Scan for the cell matching the given text and deliver its (x, y) coordinate at center. 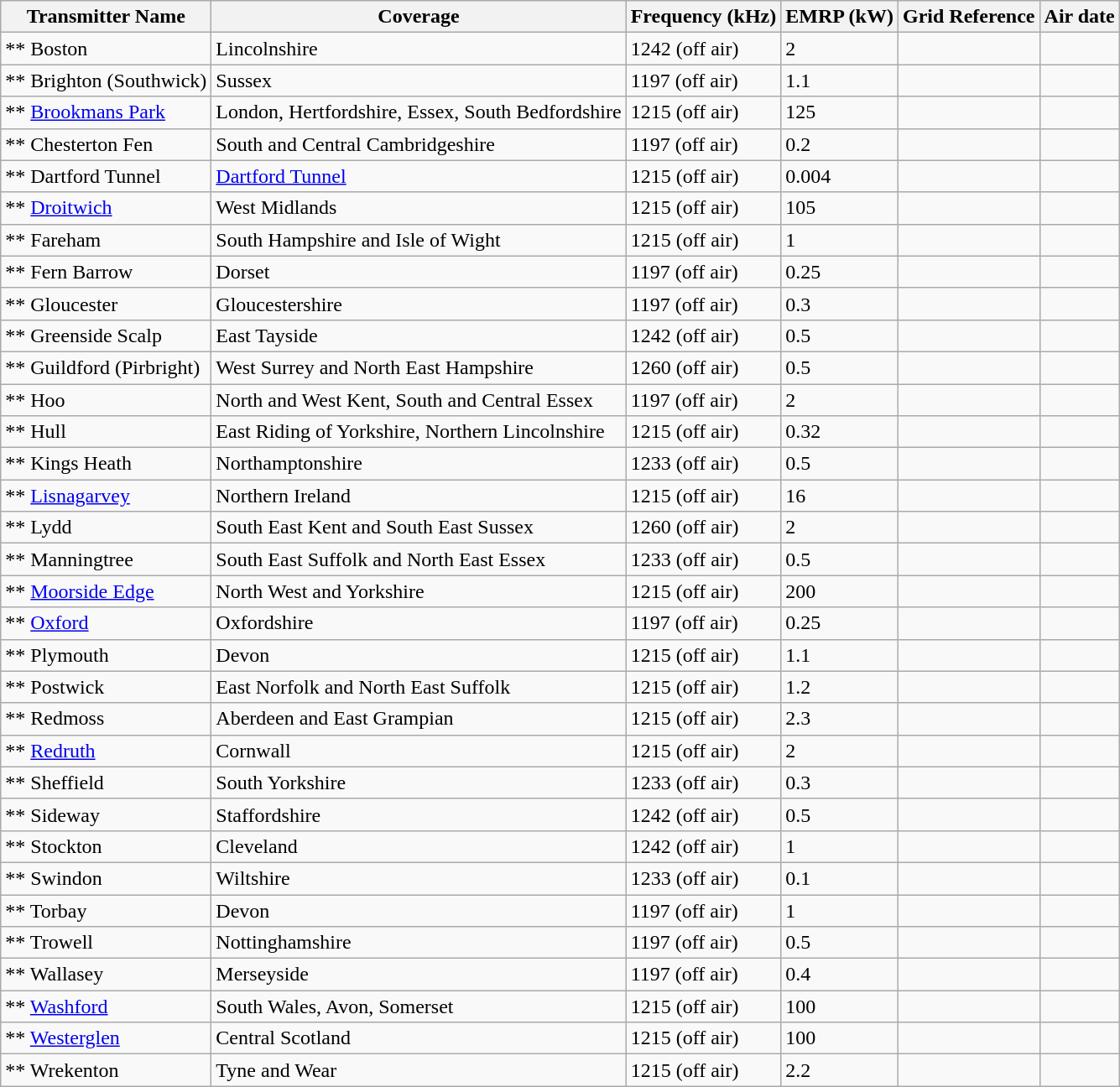
** Sideway (106, 814)
** Greenside Scalp (106, 335)
East Riding of Yorkshire, Northern Lincolnshire (419, 432)
** Redmoss (106, 719)
Frequency (kHz) (703, 17)
Wiltshire (419, 878)
** Trowell (106, 943)
** Westerglen (106, 1038)
** Washford (106, 1006)
East Tayside (419, 335)
** Lisnagarvey (106, 496)
South East Kent and South East Sussex (419, 528)
Dorset (419, 272)
East Norfolk and North East Suffolk (419, 687)
EMRP (kW) (840, 17)
** Brighton (Southwick) (106, 81)
** Plymouth (106, 655)
** Dartford Tunnel (106, 176)
Northamptonshire (419, 464)
** Fareham (106, 240)
Aberdeen and East Grampian (419, 719)
** Postwick (106, 687)
Cornwall (419, 751)
Gloucestershire (419, 304)
125 (840, 112)
South Wales, Avon, Somerset (419, 1006)
** Boston (106, 49)
Oxfordshire (419, 623)
** Chesterton Fen (106, 144)
** Wallasey (106, 975)
16 (840, 496)
** Kings Heath (106, 464)
Nottinghamshire (419, 943)
North and West Kent, South and Central Essex (419, 400)
Sussex (419, 81)
Air date (1079, 17)
** Swindon (106, 878)
** Hull (106, 432)
** Brookmans Park (106, 112)
Cleveland (419, 846)
** Lydd (106, 528)
** Guildford (Pirbright) (106, 367)
2.2 (840, 1070)
0.004 (840, 176)
Merseyside (419, 975)
Transmitter Name (106, 17)
** Redruth (106, 751)
1.2 (840, 687)
** Oxford (106, 623)
0.32 (840, 432)
** Fern Barrow (106, 272)
Dartford Tunnel (419, 176)
** Gloucester (106, 304)
** Manningtree (106, 559)
Central Scotland (419, 1038)
** Stockton (106, 846)
200 (840, 591)
2.3 (840, 719)
Grid Reference (968, 17)
West Surrey and North East Hampshire (419, 367)
Staffordshire (419, 814)
South Yorkshire (419, 783)
0.1 (840, 878)
South Hampshire and Isle of Wight (419, 240)
Northern Ireland (419, 496)
Tyne and Wear (419, 1070)
** Hoo (106, 400)
London, Hertfordshire, Essex, South Bedfordshire (419, 112)
** Torbay (106, 910)
South East Suffolk and North East Essex (419, 559)
105 (840, 208)
Coverage (419, 17)
West Midlands (419, 208)
Lincolnshire (419, 49)
** Sheffield (106, 783)
** Moorside Edge (106, 591)
** Droitwich (106, 208)
0.4 (840, 975)
** Wrekenton (106, 1070)
0.2 (840, 144)
South and Central Cambridgeshire (419, 144)
North West and Yorkshire (419, 591)
